Detect which cell encompasses the target text, then output its (x, y) center coordinate. 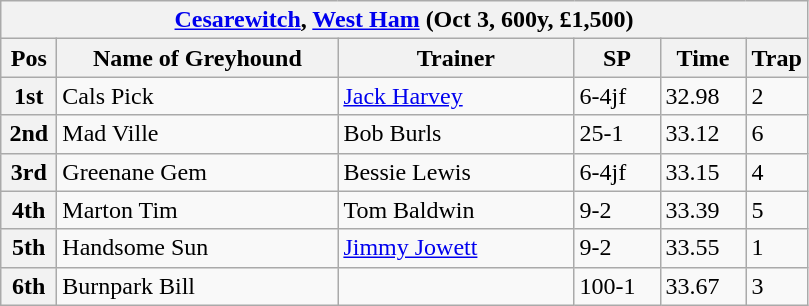
3 (776, 286)
Cesarewitch, West Ham (Oct 3, 600y, £1,500) (404, 20)
4 (776, 172)
1st (29, 96)
Burnpark Bill (198, 286)
Pos (29, 58)
2nd (29, 134)
Trainer (456, 58)
Name of Greyhound (198, 58)
Handsome Sun (198, 248)
100-1 (617, 286)
6 (776, 134)
Tom Baldwin (456, 210)
33.67 (703, 286)
Bob Burls (456, 134)
5th (29, 248)
33.39 (703, 210)
5 (776, 210)
3rd (29, 172)
Greenane Gem (198, 172)
6th (29, 286)
Jimmy Jowett (456, 248)
Cals Pick (198, 96)
Time (703, 58)
33.15 (703, 172)
Mad Ville (198, 134)
32.98 (703, 96)
Bessie Lewis (456, 172)
25-1 (617, 134)
Marton Tim (198, 210)
33.12 (703, 134)
Jack Harvey (456, 96)
Trap (776, 58)
2 (776, 96)
1 (776, 248)
4th (29, 210)
SP (617, 58)
33.55 (703, 248)
